Identify which cell holds the provided text, then report its (x, y) central coordinate. 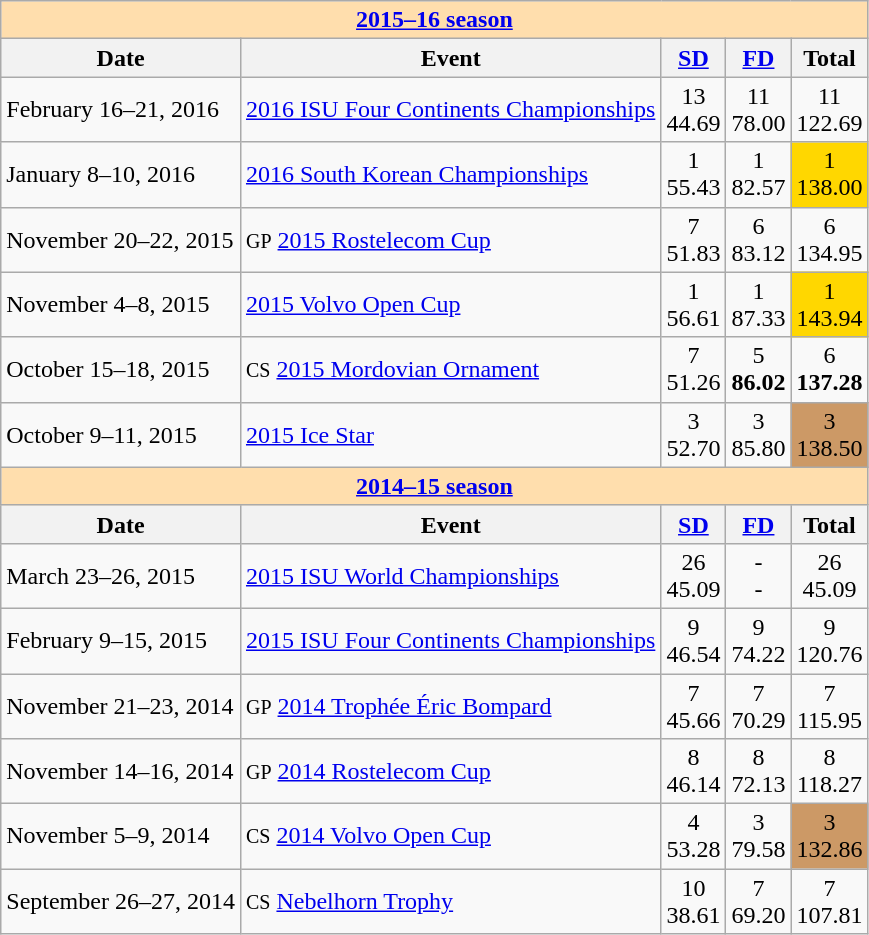
3 79.58 (758, 836)
9 120.76 (830, 640)
1 82.57 (758, 174)
8 46.14 (694, 772)
CS 2014 Volvo Open Cup (450, 836)
1 138.00 (830, 174)
2015 ISU Four Continents Championships (450, 640)
2016 ISU Four Continents Championships (450, 110)
October 9–11, 2015 (121, 434)
November 20–22, 2015 (121, 240)
2015 Ice Star (450, 434)
2016 South Korean Championships (450, 174)
2015–16 season (434, 20)
11 122.69 (830, 110)
2014–15 season (434, 486)
January 8–10, 2016 (121, 174)
8 72.13 (758, 772)
March 23–26, 2015 (121, 576)
November 14–16, 2014 (121, 772)
CS 2015 Mordovian Ornament (450, 370)
6 137.28 (830, 370)
8 118.27 (830, 772)
2015 ISU World Championships (450, 576)
1 87.33 (758, 304)
1 55.43 (694, 174)
February 9–15, 2015 (121, 640)
- - (758, 576)
GP 2014 Trophée Éric Bompard (450, 706)
11 78.00 (758, 110)
3 138.50 (830, 434)
CS Nebelhorn Trophy (450, 902)
5 86.02 (758, 370)
November 4–8, 2015 (121, 304)
7 51.83 (694, 240)
November 5–9, 2014 (121, 836)
February 16–21, 2016 (121, 110)
10 38.61 (694, 902)
GP 2014 Rostelecom Cup (450, 772)
3 132.86 (830, 836)
7 70.29 (758, 706)
September 26–27, 2014 (121, 902)
7 51.26 (694, 370)
7 115.95 (830, 706)
3 85.80 (758, 434)
October 15–18, 2015 (121, 370)
6 83.12 (758, 240)
GP 2015 Rostelecom Cup (450, 240)
November 21–23, 2014 (121, 706)
9 74.22 (758, 640)
7 45.66 (694, 706)
1 143.94 (830, 304)
7 107.81 (830, 902)
13 44.69 (694, 110)
3 52.70 (694, 434)
1 56.61 (694, 304)
2015 Volvo Open Cup (450, 304)
9 46.54 (694, 640)
4 53.28 (694, 836)
7 69.20 (758, 902)
6 134.95 (830, 240)
